Locate the cell with the specified text and output its [x, y] center coordinate. 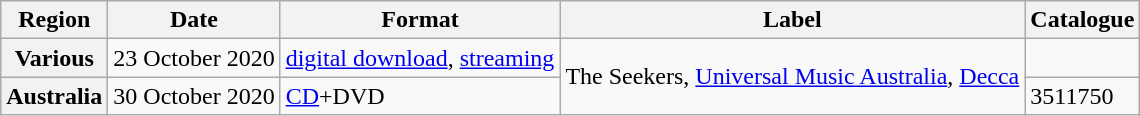
digital download, streaming [420, 58]
23 October 2020 [194, 58]
Australia [54, 96]
30 October 2020 [194, 96]
Label [792, 20]
Catalogue [1082, 20]
Region [54, 20]
Various [54, 58]
The Seekers, Universal Music Australia, Decca [792, 77]
Format [420, 20]
3511750 [1082, 96]
Date [194, 20]
CD+DVD [420, 96]
